From the cell containing the given text, extract its center point as [x, y] coordinate. 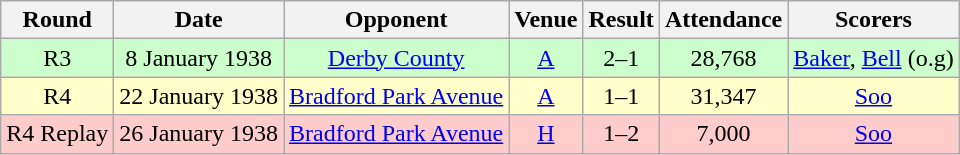
R3 [58, 58]
Scorers [874, 20]
1–1 [621, 96]
Baker, Bell (o.g) [874, 58]
7,000 [723, 134]
31,347 [723, 96]
Opponent [396, 20]
Derby County [396, 58]
2–1 [621, 58]
Round [58, 20]
28,768 [723, 58]
Attendance [723, 20]
Venue [546, 20]
26 January 1938 [199, 134]
H [546, 134]
8 January 1938 [199, 58]
Date [199, 20]
22 January 1938 [199, 96]
Result [621, 20]
R4 [58, 96]
R4 Replay [58, 134]
1–2 [621, 134]
